Find where the given text appears and provide that cell's center as (X, Y) coordinate. 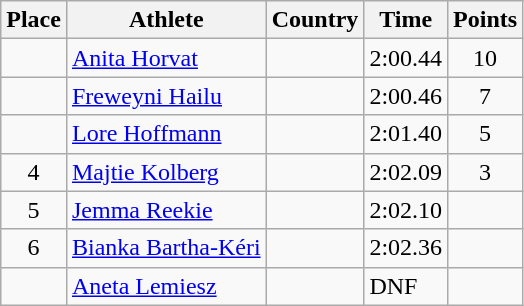
Freweyni Hailu (166, 96)
2:00.46 (406, 96)
2:00.44 (406, 58)
Jemma Reekie (166, 210)
Anita Horvat (166, 58)
2:02.09 (406, 172)
Points (486, 20)
4 (34, 172)
Lore Hoffmann (166, 134)
2:02.36 (406, 248)
Aneta Lemiesz (166, 286)
DNF (406, 286)
Place (34, 20)
Country (315, 20)
10 (486, 58)
Time (406, 20)
3 (486, 172)
6 (34, 248)
7 (486, 96)
Bianka Bartha-Kéri (166, 248)
2:02.10 (406, 210)
Majtie Kolberg (166, 172)
Athlete (166, 20)
2:01.40 (406, 134)
